Scan for the cell matching the given text and deliver its [X, Y] coordinate at center. 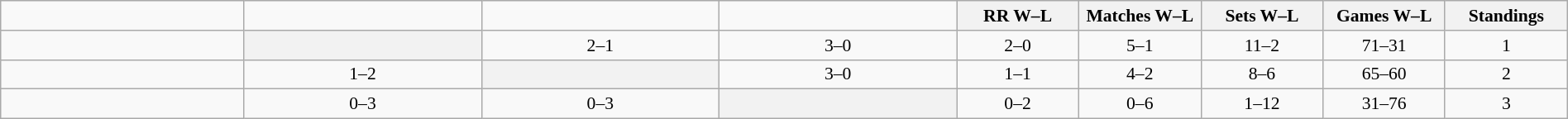
0–2 [1018, 104]
3 [1506, 104]
1–2 [362, 74]
0–6 [1140, 104]
2 [1506, 74]
71–31 [1384, 45]
2–0 [1018, 45]
11–2 [1262, 45]
5–1 [1140, 45]
Standings [1506, 16]
RR W–L [1018, 16]
Matches W–L [1140, 16]
8–6 [1262, 74]
1 [1506, 45]
4–2 [1140, 74]
2–1 [600, 45]
1–1 [1018, 74]
Sets W–L [1262, 16]
65–60 [1384, 74]
1–12 [1262, 104]
31–76 [1384, 104]
Games W–L [1384, 16]
